Pinpoint the cell where the given text exists, returning its [x, y] midpoint coordinate. 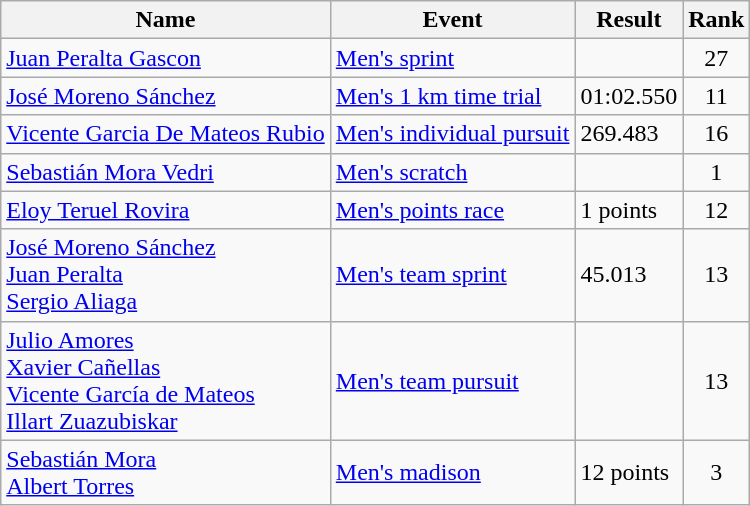
Result [629, 20]
01:02.550 [629, 96]
269.483 [629, 134]
12 points [629, 472]
Men's sprint [452, 58]
José Moreno Sánchez [166, 96]
Sebastián MoraAlbert Torres [166, 472]
16 [716, 134]
45.013 [629, 275]
Men's team sprint [452, 275]
Rank [716, 20]
Men's team pursuit [452, 380]
1 points [629, 210]
Men's scratch [452, 172]
Event [452, 20]
Vicente Garcia De Mateos Rubio [166, 134]
Eloy Teruel Rovira [166, 210]
Sebastián Mora Vedri [166, 172]
1 [716, 172]
Men's individual pursuit [452, 134]
12 [716, 210]
Men's madison [452, 472]
Julio AmoresXavier CañellasVicente García de MateosIllart Zuazubiskar [166, 380]
11 [716, 96]
27 [716, 58]
Men's 1 km time trial [452, 96]
3 [716, 472]
Men's points race [452, 210]
Name [166, 20]
Juan Peralta Gascon [166, 58]
José Moreno SánchezJuan PeraltaSergio Aliaga [166, 275]
